Provide the [x, y] coordinate of the cell's center where the given text is located.  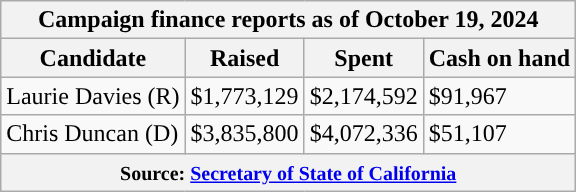
$2,174,592 [364, 96]
$51,107 [499, 134]
Chris Duncan (D) [93, 134]
Raised [244, 58]
Laurie Davies (R) [93, 96]
$3,835,800 [244, 134]
Source: Secretary of State of California [288, 172]
Spent [364, 58]
$91,967 [499, 96]
$4,072,336 [364, 134]
Cash on hand [499, 58]
Candidate [93, 58]
Campaign finance reports as of October 19, 2024 [288, 20]
$1,773,129 [244, 96]
